Scan for the cell matching the given text and deliver its [X, Y] coordinate at center. 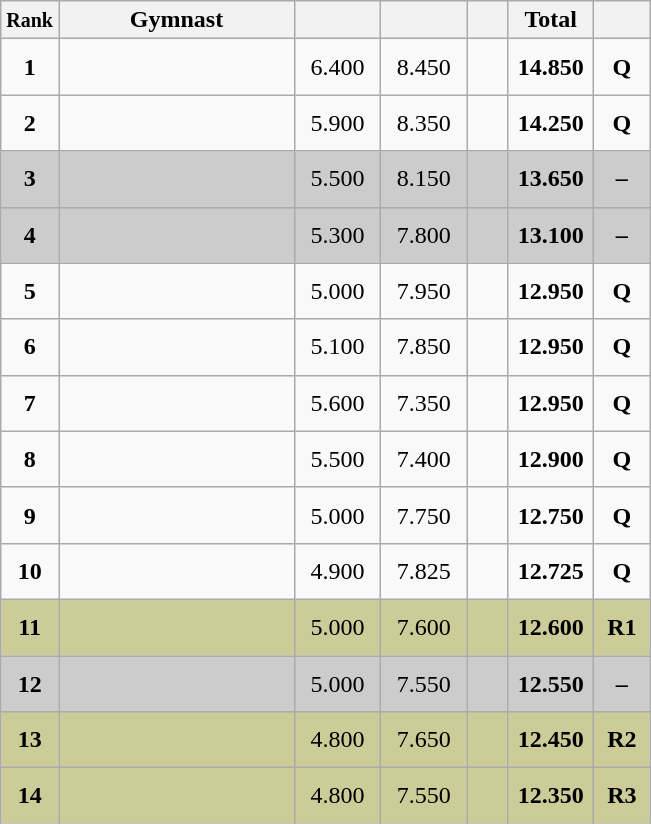
8 [30, 459]
R3 [622, 796]
10 [30, 571]
R1 [622, 627]
1 [30, 67]
5.300 [338, 235]
12.725 [551, 571]
7.950 [424, 291]
14.850 [551, 67]
6 [30, 347]
R2 [622, 740]
4 [30, 235]
7.850 [424, 347]
4.900 [338, 571]
7.600 [424, 627]
8.350 [424, 123]
7.825 [424, 571]
12.750 [551, 515]
12.600 [551, 627]
12.900 [551, 459]
5.100 [338, 347]
14.250 [551, 123]
7.350 [424, 403]
Gymnast [176, 20]
13.650 [551, 179]
5.600 [338, 403]
11 [30, 627]
5 [30, 291]
5.900 [338, 123]
9 [30, 515]
8.450 [424, 67]
Rank [30, 20]
3 [30, 179]
12.450 [551, 740]
7 [30, 403]
7.650 [424, 740]
12.350 [551, 796]
7.800 [424, 235]
2 [30, 123]
7.400 [424, 459]
8.150 [424, 179]
13 [30, 740]
13.100 [551, 235]
7.750 [424, 515]
12 [30, 684]
12.550 [551, 684]
Total [551, 20]
6.400 [338, 67]
14 [30, 796]
